From the cell containing the given text, extract its center point as (x, y) coordinate. 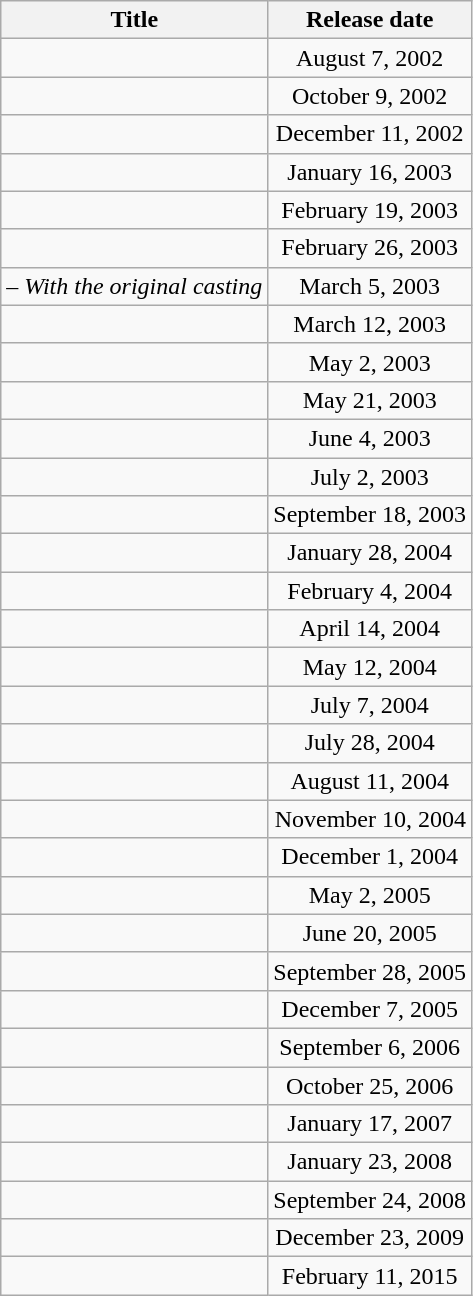
March 5, 2003 (370, 286)
September 24, 2008 (370, 1200)
April 14, 2004 (370, 629)
September 28, 2005 (370, 971)
January 16, 2003 (370, 172)
September 6, 2006 (370, 1047)
July 7, 2004 (370, 705)
– With the original casting (134, 286)
March 12, 2003 (370, 324)
December 11, 2002 (370, 134)
January 23, 2008 (370, 1162)
July 28, 2004 (370, 743)
December 7, 2005 (370, 1009)
May 2, 2003 (370, 362)
February 11, 2015 (370, 1276)
May 2, 2005 (370, 895)
October 9, 2002 (370, 96)
Release date (370, 20)
January 28, 2004 (370, 553)
June 20, 2005 (370, 933)
June 4, 2003 (370, 438)
January 17, 2007 (370, 1124)
February 19, 2003 (370, 210)
September 18, 2003 (370, 515)
May 12, 2004 (370, 667)
November 10, 2004 (370, 819)
February 26, 2003 (370, 248)
December 1, 2004 (370, 857)
August 7, 2002 (370, 58)
August 11, 2004 (370, 781)
Title (134, 20)
February 4, 2004 (370, 591)
July 2, 2003 (370, 477)
May 21, 2003 (370, 400)
October 25, 2006 (370, 1085)
December 23, 2009 (370, 1238)
